Search for the cell housing the specified text and yield its (X, Y) center coordinate. 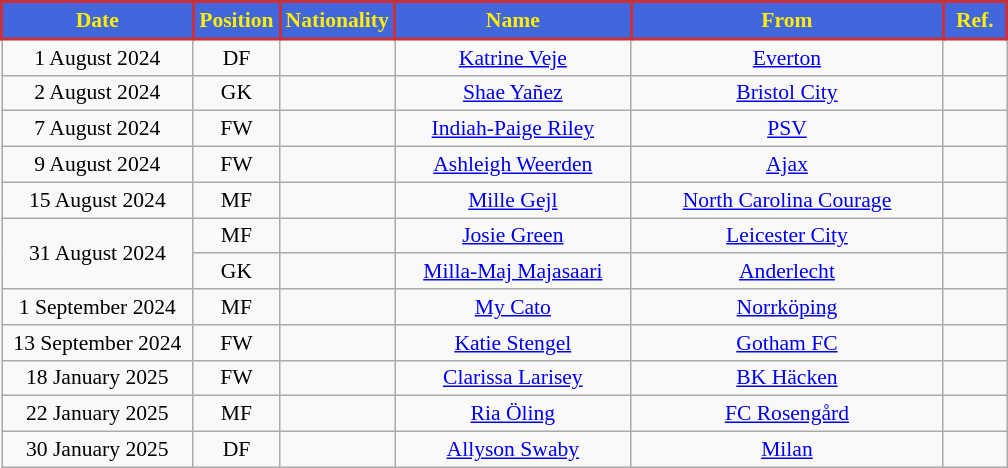
1 August 2024 (98, 57)
Anderlecht (787, 272)
Katie Stengel (514, 343)
Norrköping (787, 307)
Nationality (338, 20)
Milla-Maj Majasaari (514, 272)
Milan (787, 450)
Bristol City (787, 93)
PSV (787, 129)
Ajax (787, 165)
30 January 2025 (98, 450)
Name (514, 20)
Date (98, 20)
15 August 2024 (98, 200)
Indiah-Paige Riley (514, 129)
From (787, 20)
31 August 2024 (98, 254)
Ashleigh Weerden (514, 165)
Ria Öling (514, 414)
7 August 2024 (98, 129)
Josie Green (514, 236)
Mille Gejl (514, 200)
13 September 2024 (98, 343)
Clarissa Larisey (514, 378)
North Carolina Courage (787, 200)
Leicester City (787, 236)
Katrine Veje (514, 57)
Everton (787, 57)
Shae Yañez (514, 93)
My Cato (514, 307)
BK Häcken (787, 378)
Allyson Swaby (514, 450)
Gotham FC (787, 343)
Ref. (975, 20)
18 January 2025 (98, 378)
1 September 2024 (98, 307)
FC Rosengård (787, 414)
22 January 2025 (98, 414)
Position (236, 20)
9 August 2024 (98, 165)
2 August 2024 (98, 93)
